Identify which cell holds the provided text, then report its [x, y] central coordinate. 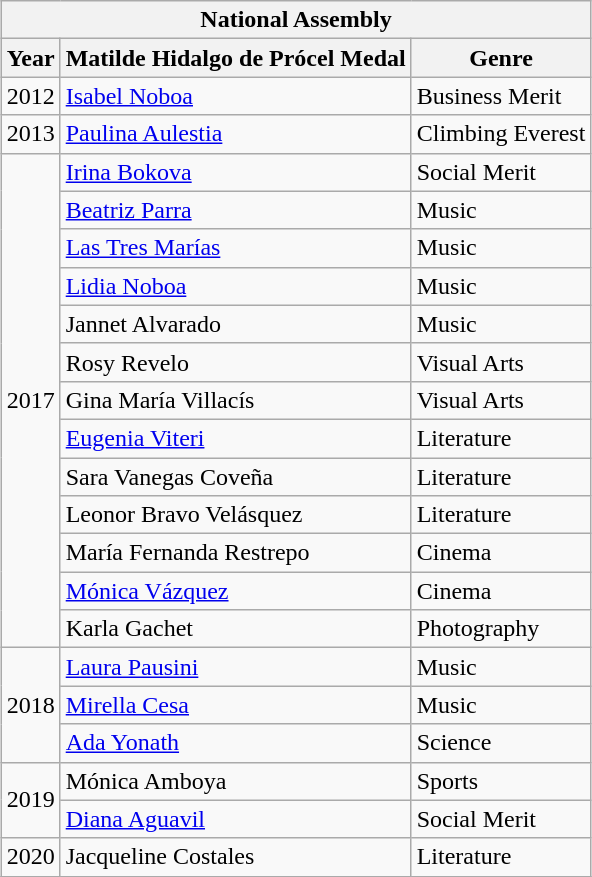
Las Tres Marías [236, 248]
Sports [501, 781]
National Assembly [296, 20]
Science [501, 743]
Photography [501, 629]
Paulina Aulestia [236, 134]
Beatriz Parra [236, 210]
Genre [501, 58]
2017 [30, 400]
Jacqueline Costales [236, 857]
2013 [30, 134]
Ada Yonath [236, 743]
Mirella Cesa [236, 705]
Karla Gachet [236, 629]
Eugenia Viteri [236, 438]
Rosy Revelo [236, 362]
Laura Pausini [236, 667]
Sara Vanegas Coveña [236, 477]
Lidia Noboa [236, 286]
Climbing Everest [501, 134]
María Fernanda Restrepo [236, 553]
Diana Aguavil [236, 819]
Gina María Villacís [236, 400]
Mónica Vázquez [236, 591]
2019 [30, 800]
2018 [30, 705]
Matilde Hidalgo de Prócel Medal [236, 58]
Business Merit [501, 96]
Jannet Alvarado [236, 324]
Mónica Amboya [236, 781]
Year [30, 58]
Isabel Noboa [236, 96]
2020 [30, 857]
Leonor Bravo Velásquez [236, 515]
Irina Bokova [236, 172]
2012 [30, 96]
